Search for the cell housing the specified text and yield its (x, y) center coordinate. 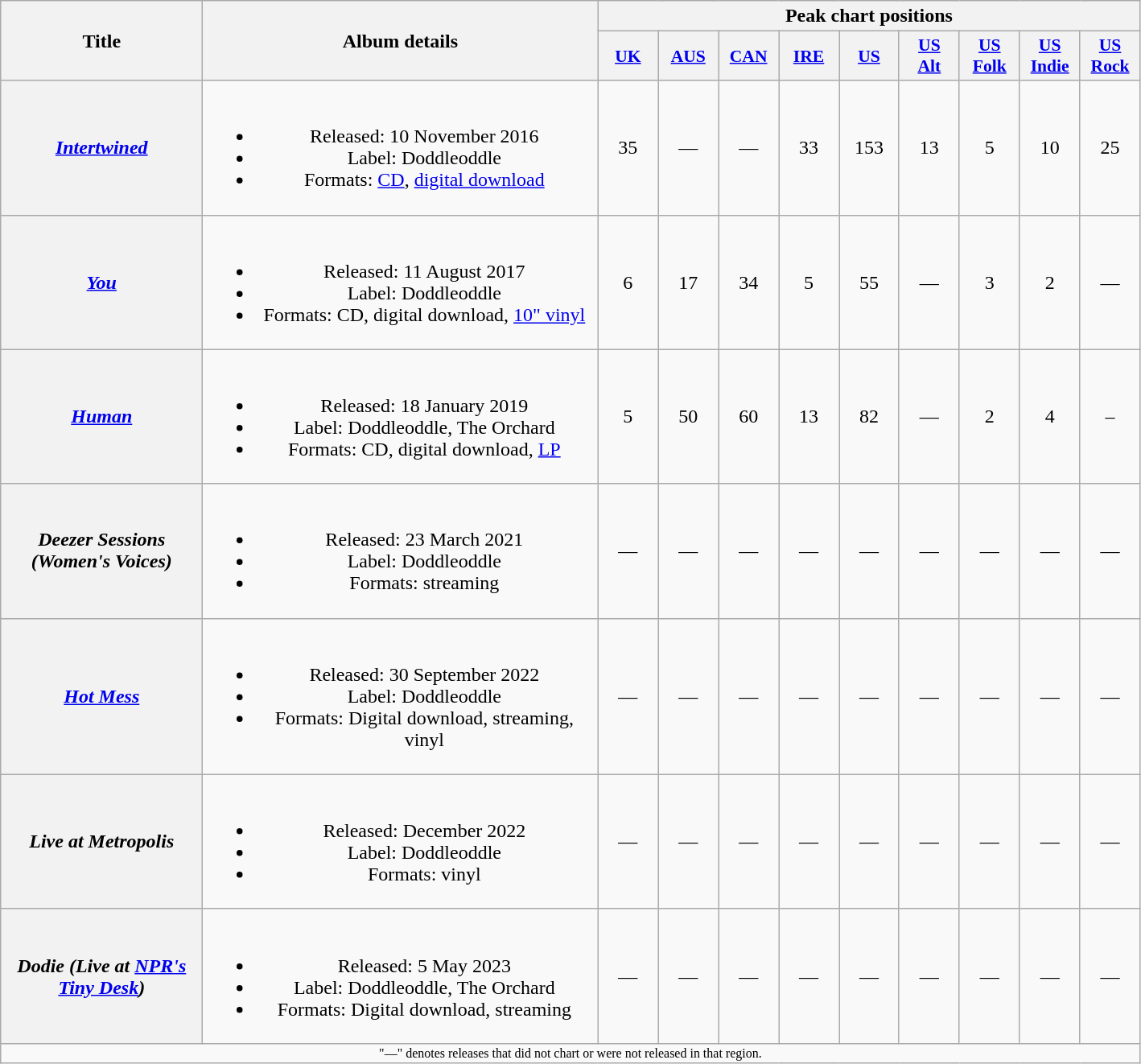
35 (628, 148)
Peak chart positions (869, 16)
55 (869, 282)
10 (1049, 148)
Hot Mess (101, 696)
USRock (1110, 56)
Dodie (Live at NPR's Tiny Desk) (101, 975)
US (869, 56)
Human (101, 417)
Released: 5 May 2023Label: Doddleoddle, The OrchardFormats: Digital download, streaming (401, 975)
153 (869, 148)
34 (748, 282)
CAN (748, 56)
25 (1110, 148)
Released: 18 January 2019Label: Doddleoddle, The OrchardFormats: CD, digital download, LP (401, 417)
60 (748, 417)
You (101, 282)
Intertwined (101, 148)
6 (628, 282)
17 (689, 282)
USAlt (929, 56)
IRE (809, 56)
Live at Metropolis (101, 842)
82 (869, 417)
Released: 11 August 2017Label: DoddleoddleFormats: CD, digital download, 10" vinyl (401, 282)
USFolk (990, 56)
Title (101, 40)
Released: 30 September 2022Label: DoddleoddleFormats: Digital download, streaming, vinyl (401, 696)
3 (990, 282)
50 (689, 417)
Deezer Sessions (Women's Voices) (101, 551)
UK (628, 56)
Released: 23 March 2021Label: DoddleoddleFormats: streaming (401, 551)
AUS (689, 56)
Released: 10 November 2016Label: DoddleoddleFormats: CD, digital download (401, 148)
"—" denotes releases that did not chart or were not released in that region. (570, 1053)
USIndie (1049, 56)
Album details (401, 40)
33 (809, 148)
4 (1049, 417)
Released: December 2022Label: DoddleoddleFormats: vinyl (401, 842)
– (1110, 417)
